Provide the (X, Y) coordinate of the cell's center where the given text is located.  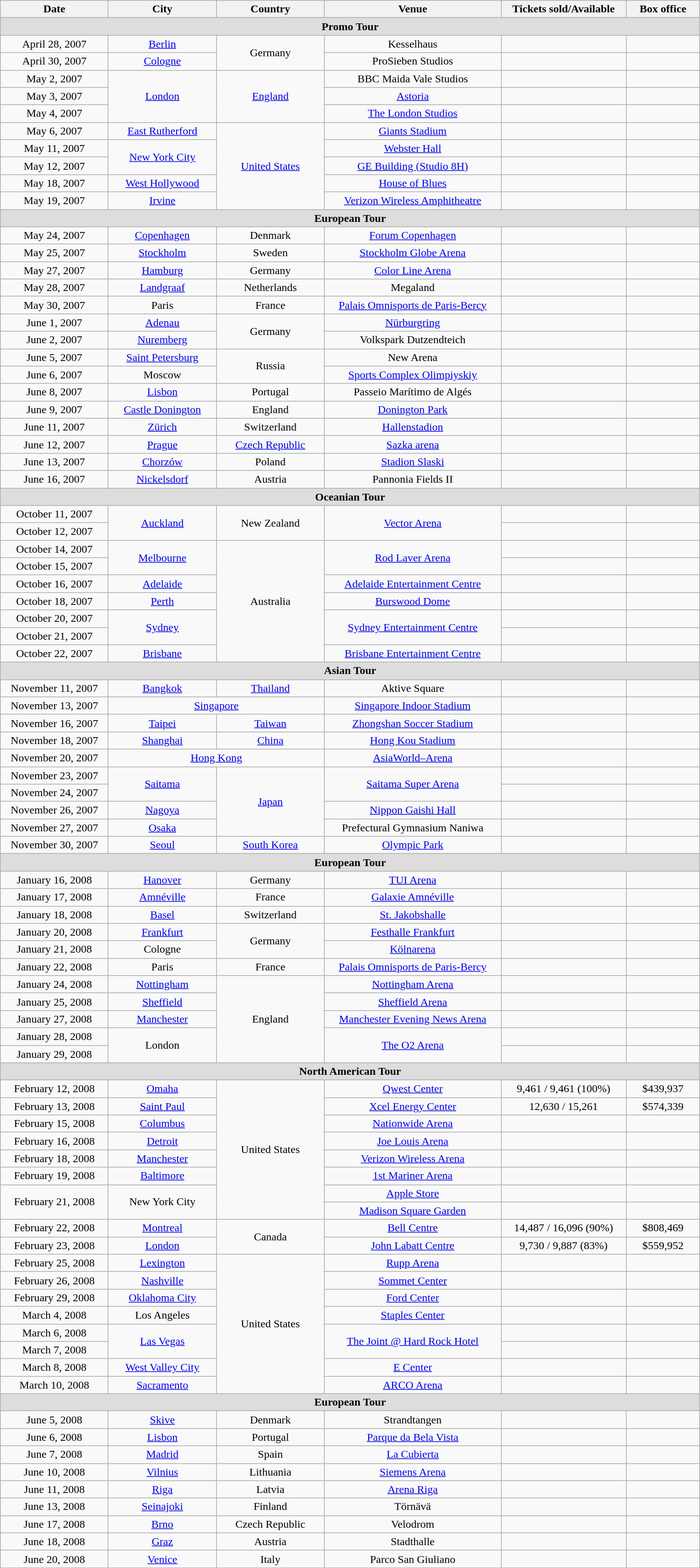
House of Blues (413, 183)
June 17, 2008 (54, 1524)
Nuremberg (162, 340)
Los Angeles (162, 1315)
November 18, 2007 (54, 740)
Auckland (162, 523)
June 9, 2007 (54, 410)
June 1, 2007 (54, 323)
March 4, 2008 (54, 1315)
Saint Paul (162, 1106)
The London Studios (413, 113)
January 18, 2008 (54, 915)
January 27, 2008 (54, 1019)
Hallenstadion (413, 427)
9,461 / 9,461 (100%) (564, 1089)
Brisbane Entertainment Centre (413, 653)
ARCO Arena (413, 1385)
November 27, 2007 (54, 828)
Sazka arena (413, 444)
Brisbane (162, 653)
12,630 / 15,261 (564, 1106)
Prefectural Gymnasium Naniwa (413, 828)
June 2, 2007 (54, 340)
June 5, 2007 (54, 357)
Sheffield (162, 1002)
Törnävä (413, 1507)
Chorzów (162, 462)
January 29, 2008 (54, 1054)
May 27, 2007 (54, 270)
Canada (270, 1237)
Pannonia Fields II (413, 479)
Saitama (162, 784)
June 6, 2008 (54, 1437)
Color Line Arena (413, 270)
Parco San Giuliano (413, 1559)
June 5, 2008 (54, 1420)
Oceanian Tour (350, 496)
Nippon Gaishi Hall (413, 810)
Asian Tour (350, 671)
January 21, 2008 (54, 949)
January 16, 2008 (54, 880)
Omaha (162, 1089)
Adenau (162, 323)
Zürich (162, 427)
Donington Park (413, 410)
The Joint @ Hard Rock Hotel (413, 1342)
Graz (162, 1541)
North American Tour (350, 1072)
May 3, 2007 (54, 96)
GE Building (Studio 8H) (413, 166)
John Labatt Centre (413, 1245)
Nottingham (162, 984)
October 20, 2007 (54, 619)
Box office (663, 9)
Sacramento (162, 1385)
March 8, 2008 (54, 1368)
Aktive Square (413, 688)
Melbourne (162, 558)
March 10, 2008 (54, 1385)
Landgraaf (162, 288)
April 30, 2007 (54, 61)
October 14, 2007 (54, 549)
New Arena (413, 357)
$808,469 (663, 1228)
Thailand (270, 688)
June 13, 2008 (54, 1507)
Burswood Dome (413, 601)
June 20, 2008 (54, 1559)
Rod Laver Arena (413, 558)
October 18, 2007 (54, 601)
Castle Donington (162, 410)
TUI Arena (413, 880)
Vilnius (162, 1472)
Las Vegas (162, 1342)
June 7, 2008 (54, 1455)
Sports Complex Olimpiyskiy (413, 375)
E Center (413, 1368)
June 10, 2008 (54, 1472)
Bell Centre (413, 1228)
Webster Hall (413, 148)
February 22, 2008 (54, 1228)
Singapore Indoor Stadium (413, 706)
Seinajoki (162, 1507)
Adelaide Entertainment Centre (413, 584)
Saint Petersburg (162, 357)
May 25, 2007 (54, 253)
Madison Square Garden (413, 1211)
Passeio Marítimo de Algés (413, 392)
February 15, 2008 (54, 1124)
Montreal (162, 1228)
January 20, 2008 (54, 932)
China (270, 740)
May 24, 2007 (54, 236)
Oklahoma City (162, 1298)
14,487 / 16,096 (90%) (564, 1228)
Lexington (162, 1263)
October 15, 2007 (54, 566)
October 11, 2007 (54, 514)
Promo Tour (350, 27)
Giants Stadium (413, 131)
Australia (270, 601)
Kölnarena (413, 949)
Sweden (270, 253)
February 12, 2008 (54, 1089)
$574,339 (663, 1106)
The O2 Arena (413, 1045)
February 23, 2008 (54, 1245)
East Rutherford (162, 131)
West Valley City (162, 1368)
Poland (270, 462)
Strandtangen (413, 1420)
March 7, 2008 (54, 1350)
May 11, 2007 (54, 148)
Saitama Super Arena (413, 784)
Finland (270, 1507)
Stockholm Globe Arena (413, 253)
January 17, 2008 (54, 897)
May 4, 2007 (54, 113)
June 13, 2007 (54, 462)
Riga (162, 1489)
Festhalle Frankfurt (413, 932)
BBC Maida Vale Studios (413, 79)
Staples Center (413, 1315)
Italy (270, 1559)
St. Jakobshalle (413, 915)
March 6, 2008 (54, 1333)
Nickelsdorf (162, 479)
New Zealand (270, 523)
Venice (162, 1559)
South Korea (270, 845)
Shanghai (162, 740)
November 20, 2007 (54, 758)
May 28, 2007 (54, 288)
June 6, 2007 (54, 375)
Prague (162, 444)
Brno (162, 1524)
February 16, 2008 (54, 1141)
May 6, 2007 (54, 131)
Olympic Park (413, 845)
June 8, 2007 (54, 392)
AsiaWorld–Arena (413, 758)
Arena Riga (413, 1489)
Sydney (162, 627)
May 19, 2007 (54, 200)
May 12, 2007 (54, 166)
Detroit (162, 1141)
$439,937 (663, 1089)
Madrid (162, 1455)
February 29, 2008 (54, 1298)
Spain (270, 1455)
Verizon Wireless Amphitheatre (413, 200)
Nagoya (162, 810)
Russia (270, 366)
November 30, 2007 (54, 845)
Frankfurt (162, 932)
Japan (270, 802)
Basel (162, 915)
May 2, 2007 (54, 79)
Ford Center (413, 1298)
Volkspark Dutzendteich (413, 340)
January 24, 2008 (54, 984)
Bangkok (162, 688)
October 12, 2007 (54, 532)
June 18, 2008 (54, 1541)
Kesselhaus (413, 44)
Hong Kong (216, 758)
Hamburg (162, 270)
November 11, 2007 (54, 688)
Netherlands (270, 288)
Sheffield Arena (413, 1002)
February 19, 2008 (54, 1176)
Apple Store (413, 1193)
April 28, 2007 (54, 44)
Taipei (162, 723)
October 21, 2007 (54, 636)
Stadion Slaski (413, 462)
Osaka (162, 828)
Sydney Entertainment Centre (413, 627)
February 13, 2008 (54, 1106)
November 26, 2007 (54, 810)
Lithuania (270, 1472)
February 21, 2008 (54, 1202)
Xcel Energy Center (413, 1106)
May 18, 2007 (54, 183)
9,730 / 9,887 (83%) (564, 1245)
La Cubierta (413, 1455)
Moscow (162, 375)
Nashville (162, 1280)
Stadthalle (413, 1541)
February 25, 2008 (54, 1263)
Copenhagen (162, 236)
ProSieben Studios (413, 61)
Seoul (162, 845)
Taiwan (270, 723)
Perth (162, 601)
Stockholm (162, 253)
May 30, 2007 (54, 305)
Nürburgring (413, 323)
Hanover (162, 880)
February 18, 2008 (54, 1158)
November 24, 2007 (54, 793)
Date (54, 9)
November 16, 2007 (54, 723)
Singapore (216, 706)
Forum Copenhagen (413, 236)
October 22, 2007 (54, 653)
Nottingham Arena (413, 984)
Megaland (413, 288)
Baltimore (162, 1176)
Rupp Arena (413, 1263)
June 12, 2007 (54, 444)
Siemens Arena (413, 1472)
Hong Kou Stadium (413, 740)
January 22, 2008 (54, 967)
Velodrom (413, 1524)
June 11, 2008 (54, 1489)
Sommet Center (413, 1280)
October 16, 2007 (54, 584)
Verizon Wireless Arena (413, 1158)
Latvia (270, 1489)
November 23, 2007 (54, 776)
June 11, 2007 (54, 427)
City (162, 9)
1st Mariner Arena (413, 1176)
Nationwide Arena (413, 1124)
Vector Arena (413, 523)
Qwest Center (413, 1089)
Columbus (162, 1124)
June 16, 2007 (54, 479)
Zhongshan Soccer Stadium (413, 723)
January 28, 2008 (54, 1036)
Country (270, 9)
November 13, 2007 (54, 706)
Manchester Evening News Arena (413, 1019)
Joe Louis Arena (413, 1141)
Tickets sold/Available (564, 9)
Parque da Bela Vista (413, 1437)
February 26, 2008 (54, 1280)
Berlin (162, 44)
Skive (162, 1420)
January 25, 2008 (54, 1002)
$559,952 (663, 1245)
Astoria (413, 96)
Amnéville (162, 897)
Adelaide (162, 584)
Galaxie Amnéville (413, 897)
West Hollywood (162, 183)
Irvine (162, 200)
Venue (413, 9)
